Scan for the cell matching the given text and deliver its (X, Y) coordinate at center. 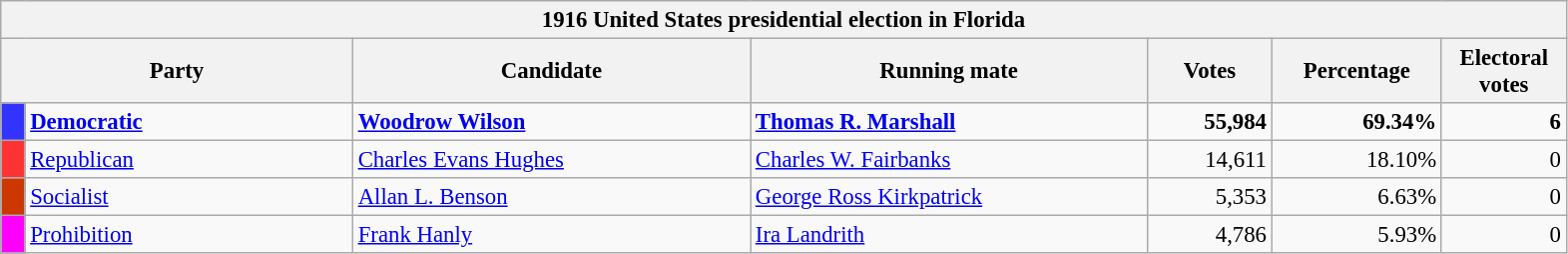
4,786 (1210, 235)
Democratic (189, 122)
18.10% (1356, 160)
Socialist (189, 197)
Prohibition (189, 235)
Ira Landrith (949, 235)
6.63% (1356, 197)
Party (178, 72)
14,611 (1210, 160)
Woodrow Wilson (551, 122)
Running mate (949, 72)
6 (1503, 122)
Republican (189, 160)
Electoral votes (1503, 72)
Thomas R. Marshall (949, 122)
Allan L. Benson (551, 197)
Votes (1210, 72)
55,984 (1210, 122)
5,353 (1210, 197)
1916 United States presidential election in Florida (784, 20)
Percentage (1356, 72)
69.34% (1356, 122)
Charles W. Fairbanks (949, 160)
5.93% (1356, 235)
George Ross Kirkpatrick (949, 197)
Charles Evans Hughes (551, 160)
Frank Hanly (551, 235)
Candidate (551, 72)
